For the text-containing cell, return its midpoint in [X, Y] coordinate format. 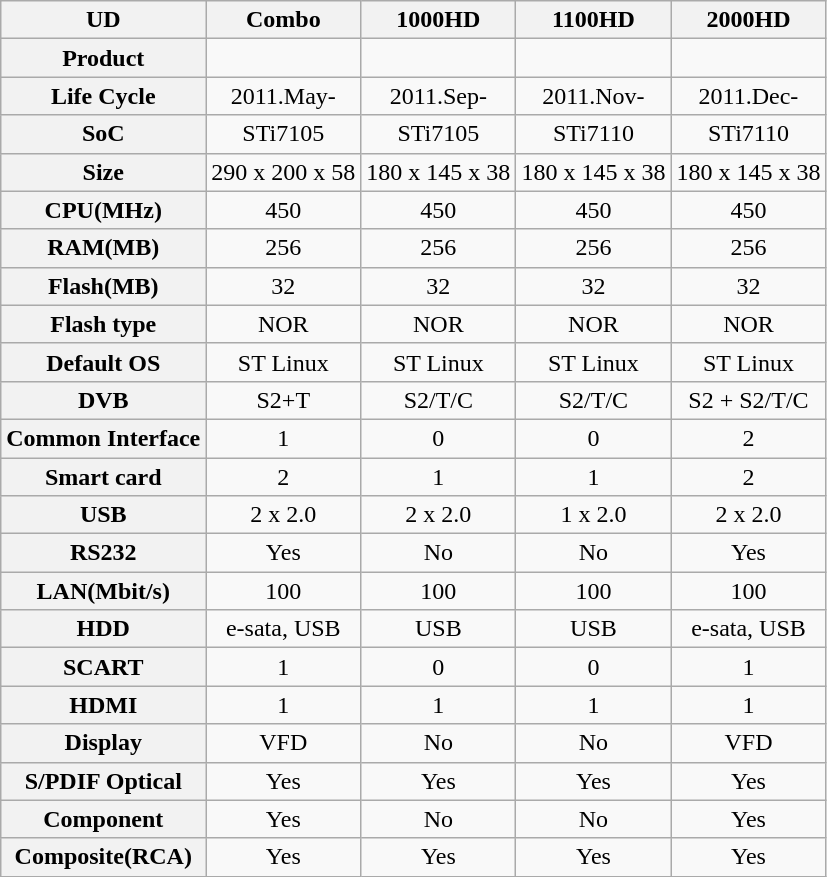
RS232 [104, 553]
290 x 200 x 58 [284, 172]
Default OS [104, 362]
Product [104, 58]
LAN(Mbit/s) [104, 591]
Size [104, 172]
S/PDIF Optical [104, 781]
Flash type [104, 324]
SCART [104, 667]
1 x 2.0 [594, 515]
2011.Sep- [438, 96]
2011.Dec- [748, 96]
1100HD [594, 20]
1000HD [438, 20]
Display [104, 743]
HDMI [104, 705]
Common Interface [104, 438]
Flash(MB) [104, 286]
S2 + S2/T/C [748, 400]
UD [104, 20]
2000HD [748, 20]
2011.May- [284, 96]
CPU(MHz) [104, 210]
SoC [104, 134]
2011.Nov- [594, 96]
Smart card [104, 477]
DVB [104, 400]
Component [104, 819]
HDD [104, 629]
S2+T [284, 400]
Life Cycle [104, 96]
Composite(RCA) [104, 857]
RAM(MB) [104, 248]
Combo [284, 20]
